Return [x, y] of the center of cell containing provided text 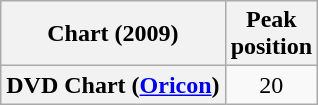
Chart (2009) [113, 34]
DVD Chart (Oricon) [113, 85]
20 [271, 85]
Peak position [271, 34]
